Return (x, y) of the center of cell containing provided text 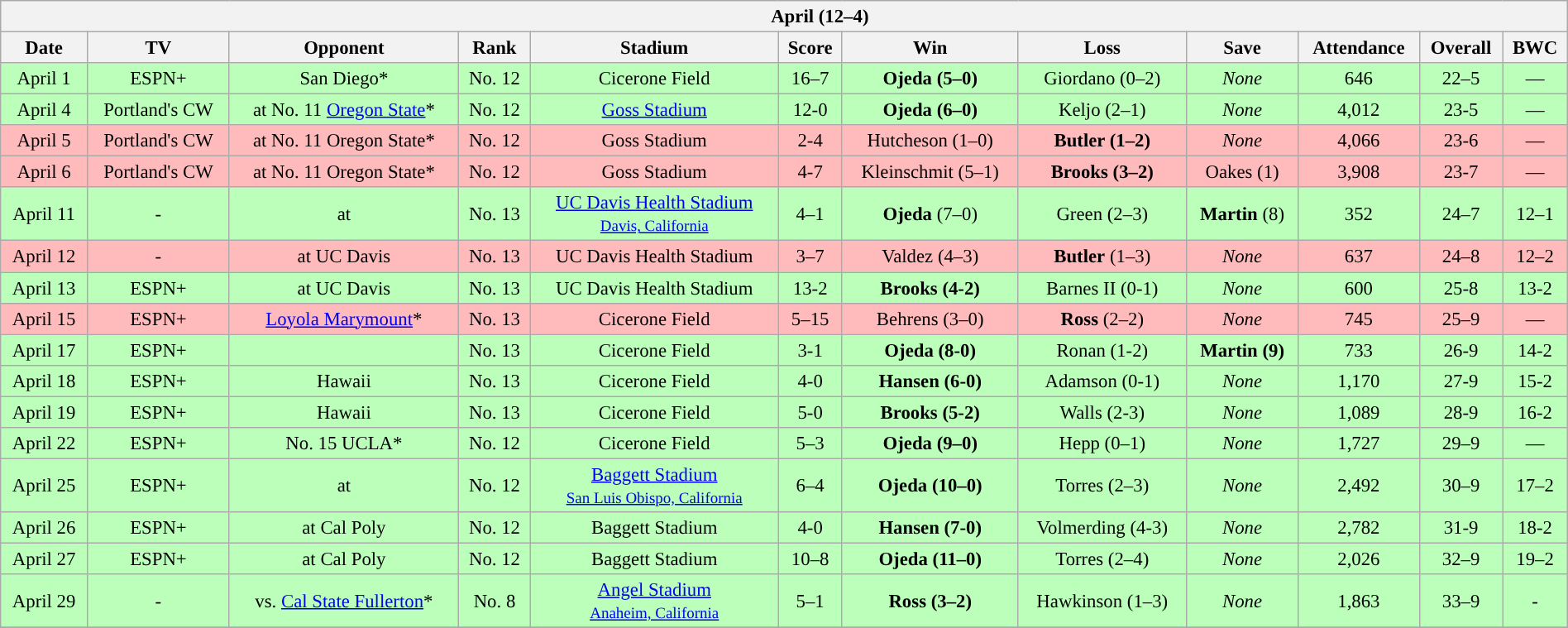
18-2 (1535, 528)
33–9 (1460, 601)
Hepp (0–1) (1102, 443)
19–2 (1535, 558)
Torres (2–4) (1102, 558)
Save (1242, 47)
15-2 (1535, 381)
Stadium (655, 47)
Baggett StadiumSan Luis Obispo, California (655, 485)
16–7 (810, 79)
646 (1360, 79)
No. 15 UCLA* (344, 443)
Brooks (3–2) (1102, 172)
23-7 (1460, 172)
1,727 (1360, 443)
Ojeda (11–0) (930, 558)
27-9 (1460, 381)
Valdez (4–3) (930, 256)
Volmerding (4-3) (1102, 528)
Barnes II (0-1) (1102, 287)
2,782 (1360, 528)
5–1 (810, 601)
April 27 (45, 558)
5–3 (810, 443)
352 (1360, 213)
April (12–4) (784, 17)
April 22 (45, 443)
UC Davis Health StadiumDavis, California (655, 213)
1,089 (1360, 412)
Date (45, 47)
3-1 (810, 350)
April 19 (45, 412)
Walls (2-3) (1102, 412)
2,492 (1360, 485)
Martin (9) (1242, 350)
4–1 (810, 213)
April 5 (45, 141)
Oakes (1) (1242, 172)
April 13 (45, 287)
Keljo (2–1) (1102, 110)
23-5 (1460, 110)
5-0 (810, 412)
4-7 (810, 172)
Rank (495, 47)
23-6 (1460, 141)
32–9 (1460, 558)
Kleinschmit (5–1) (930, 172)
Brooks (5-2) (930, 412)
16-2 (1535, 412)
Butler (1–2) (1102, 141)
Opponent (344, 47)
24–8 (1460, 256)
Loyola Marymount* (344, 319)
5–15 (810, 319)
6–4 (810, 485)
April 18 (45, 381)
Hansen (7-0) (930, 528)
No. 8 (495, 601)
31-9 (1460, 528)
4,012 (1360, 110)
Adamson (0-1) (1102, 381)
600 (1360, 287)
April 17 (45, 350)
April 25 (45, 485)
Ojeda (10–0) (930, 485)
Ojeda (7–0) (930, 213)
Loss (1102, 47)
Angel StadiumAnaheim, California (655, 601)
637 (1360, 256)
Giordano (0–2) (1102, 79)
14-2 (1535, 350)
Hawkinson (1–3) (1102, 601)
Butler (1–3) (1102, 256)
Ojeda (9–0) (930, 443)
April 26 (45, 528)
Ross (2–2) (1102, 319)
April 11 (45, 213)
Hansen (6-0) (930, 381)
25–9 (1460, 319)
TV (158, 47)
12–2 (1535, 256)
26-9 (1460, 350)
Green (2–3) (1102, 213)
vs. Cal State Fullerton* (344, 601)
April 4 (45, 110)
25-8 (1460, 287)
745 (1360, 319)
Ojeda (8-0) (930, 350)
Overall (1460, 47)
30–9 (1460, 485)
April 6 (45, 172)
Ojeda (6–0) (930, 110)
2,026 (1360, 558)
April 1 (45, 79)
3–7 (810, 256)
10–8 (810, 558)
Win (930, 47)
Martin (8) (1242, 213)
Score (810, 47)
Ojeda (5–0) (930, 79)
San Diego* (344, 79)
Torres (2–3) (1102, 485)
April 29 (45, 601)
April 15 (45, 319)
4,066 (1360, 141)
12–1 (1535, 213)
1,863 (1360, 601)
12-0 (810, 110)
1,170 (1360, 381)
29–9 (1460, 443)
17–2 (1535, 485)
Ronan (1-2) (1102, 350)
733 (1360, 350)
BWC (1535, 47)
Ross (3–2) (930, 601)
24–7 (1460, 213)
April 12 (45, 256)
28-9 (1460, 412)
Behrens (3–0) (930, 319)
Attendance (1360, 47)
2-4 (810, 141)
Brooks (4-2) (930, 287)
3,908 (1360, 172)
Hutcheson (1–0) (930, 141)
22–5 (1460, 79)
